Search for the cell housing the specified text and yield its [X, Y] center coordinate. 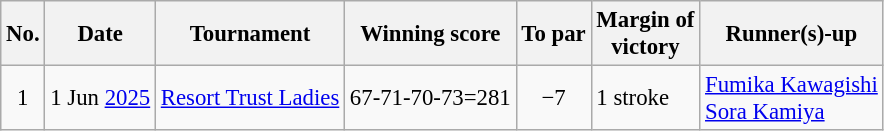
−7 [554, 98]
Tournament [250, 34]
No. [23, 34]
1 [23, 98]
67-71-70-73=281 [431, 98]
Winning score [431, 34]
To par [554, 34]
Fumika Kawagishi Sora Kamiya [792, 98]
Runner(s)-up [792, 34]
1 stroke [646, 98]
Margin ofvictory [646, 34]
Date [100, 34]
Resort Trust Ladies [250, 98]
1 Jun 2025 [100, 98]
